Detect which cell encompasses the target text, then output its [X, Y] center coordinate. 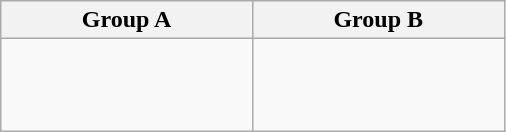
Group B [378, 20]
Group A [127, 20]
